Locate the cell with the specified text and output its [x, y] center coordinate. 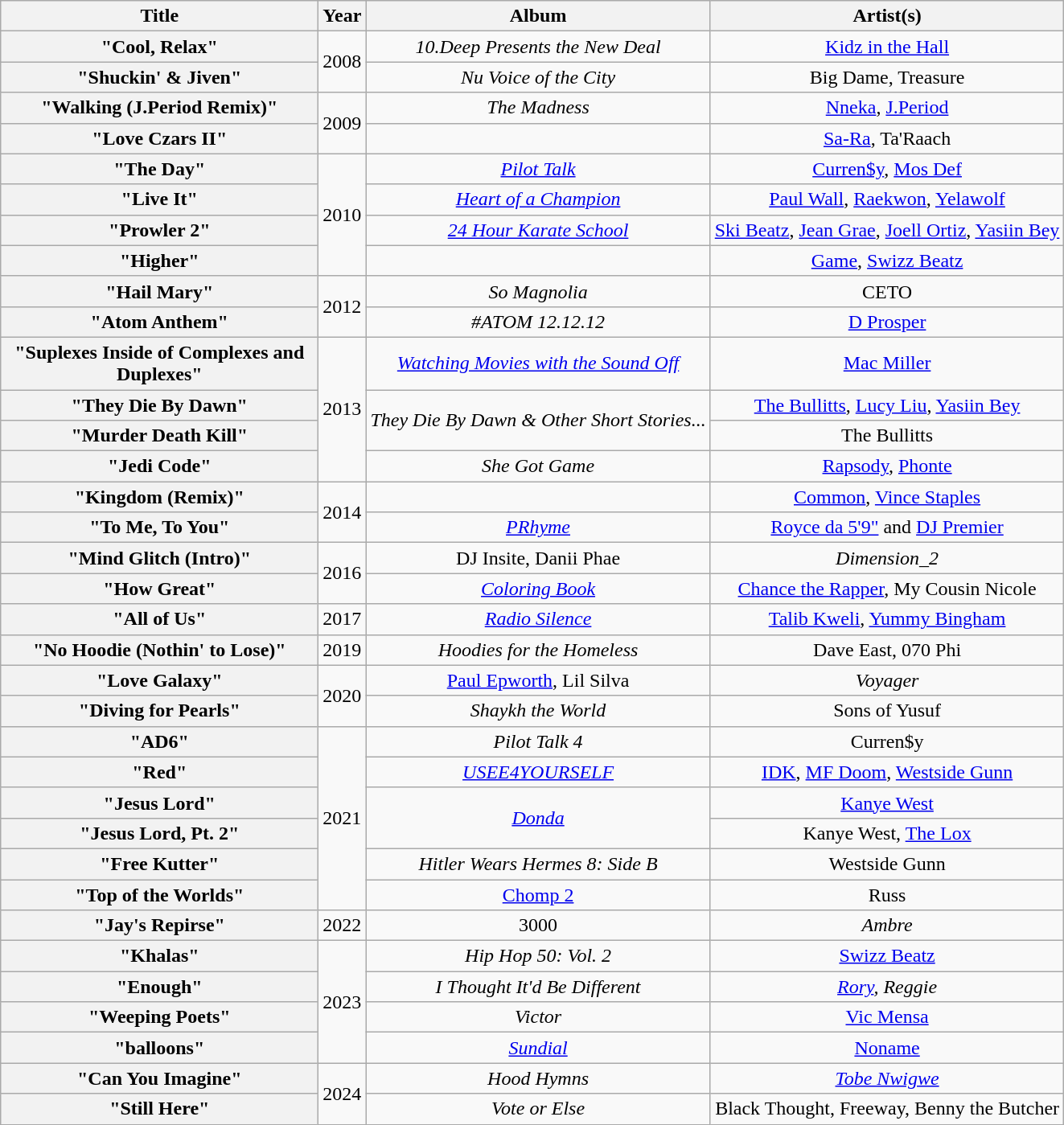
Nu Voice of the City [538, 77]
"Still Here" [159, 1109]
2013 [343, 409]
Hoodies for the Homeless [538, 650]
Kidz in the Hall [887, 47]
"How Great" [159, 589]
#ATOM 12.12.12 [538, 322]
Pilot Talk [538, 169]
Chance the Rapper, My Cousin Nicole [887, 589]
2010 [343, 215]
They Die By Dawn & Other Short Stories... [538, 420]
"Hail Mary" [159, 291]
DJ Insite, Danii Phae [538, 558]
"To Me, To You" [159, 528]
USEE4YOURSELF [538, 772]
"Free Kutter" [159, 864]
"Red" [159, 772]
Rory, Reggie [887, 987]
Royce da 5'9" and DJ Premier [887, 528]
Talib Kweli, Yummy Bingham [887, 619]
2017 [343, 619]
Sa-Ra, Ta'Raach [887, 138]
"Jesus Lord" [159, 803]
Coloring Book [538, 589]
"The Day" [159, 169]
"Weeping Poets" [159, 1017]
Hitler Wears Hermes 8: Side B [538, 864]
Chomp 2 [538, 895]
"Jay's Repirse" [159, 926]
"Live It" [159, 199]
"AD6" [159, 741]
"Can You Imagine" [159, 1078]
Paul Wall, Raekwon, Yelawolf [887, 199]
Nneka, J.Period [887, 108]
Common, Vince Staples [887, 497]
2014 [343, 512]
Sundial [538, 1048]
2022 [343, 926]
"Cool, Relax" [159, 47]
Rapsody, Phonte [887, 466]
"Jedi Code" [159, 466]
"Jesus Lord, Pt. 2" [159, 833]
2023 [343, 1002]
The Bullitts, Lucy Liu, Yasiin Bey [887, 404]
Westside Gunn [887, 864]
Kanye West, The Lox [887, 833]
Title [159, 16]
The Madness [538, 108]
Paul Epworth, Lil Silva [538, 680]
"Love Galaxy" [159, 680]
Watching Movies with the Sound Off [538, 363]
Curren$y, Mos Def [887, 169]
Victor [538, 1017]
Mac Miller [887, 363]
Voyager [887, 680]
Ski Beatz, Jean Grae, Joell Ortiz, Yasiin Bey [887, 230]
Album [538, 16]
Year [343, 16]
PRhyme [538, 528]
Shaykh the World [538, 711]
Tobe Nwigwe [887, 1078]
2020 [343, 696]
Dave East, 070 Phi [887, 650]
"Shuckin' & Jiven" [159, 77]
"No Hoodie (Nothin' to Lose)" [159, 650]
2016 [343, 573]
Ambre [887, 926]
Noname [887, 1048]
"Top of the Worlds" [159, 895]
Artist(s) [887, 16]
10.Deep Presents the New Deal [538, 47]
2008 [343, 62]
Vote or Else [538, 1109]
"They Die By Dawn" [159, 404]
"Suplexes Inside of Complexes and Duplexes" [159, 363]
Curren$y [887, 741]
"Enough" [159, 987]
"Walking (J.Period Remix)" [159, 108]
"Atom Anthem" [159, 322]
2024 [343, 1094]
I Thought It'd Be Different [538, 987]
Kanye West [887, 803]
2021 [343, 818]
2019 [343, 650]
"Mind Glitch (Intro)" [159, 558]
"Kingdom (Remix)" [159, 497]
Big Dame, Treasure [887, 77]
D Prosper [887, 322]
"Murder Death Kill" [159, 436]
2012 [343, 306]
"Prowler 2" [159, 230]
"Higher" [159, 261]
Swizz Beatz [887, 956]
"balloons" [159, 1048]
"Diving for Pearls" [159, 711]
Vic Mensa [887, 1017]
2009 [343, 123]
The Bullitts [887, 436]
So Magnolia [538, 291]
She Got Game [538, 466]
Pilot Talk 4 [538, 741]
Donda [538, 818]
IDK, MF Doom, Westside Gunn [887, 772]
Heart of a Champion [538, 199]
Black Thought, Freeway, Benny the Butcher [887, 1109]
Hood Hymns [538, 1078]
"Love Czars II" [159, 138]
24 Hour Karate School [538, 230]
3000 [538, 926]
Hip Hop 50: Vol. 2 [538, 956]
Dimension_2 [887, 558]
Game, Swizz Beatz [887, 261]
CETO [887, 291]
Radio Silence [538, 619]
"Khalas" [159, 956]
Russ [887, 895]
Sons of Yusuf [887, 711]
"All of Us" [159, 619]
